Output the (X, Y) coordinate of the center of the cell containing the given text.  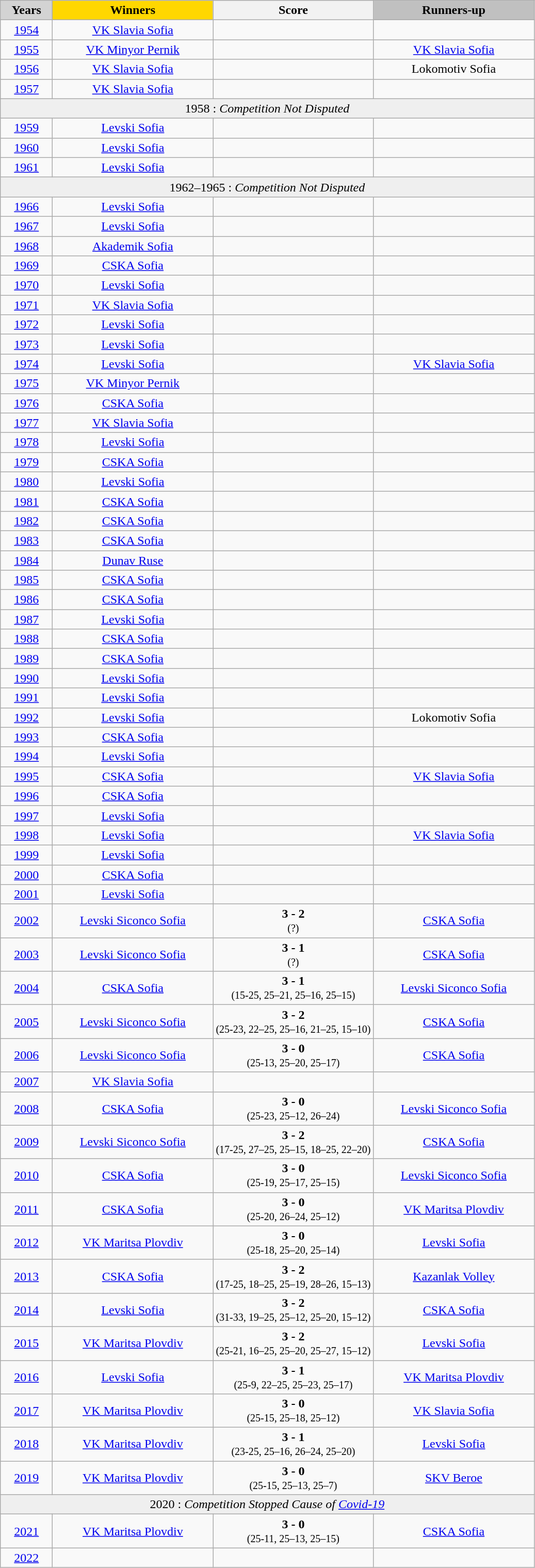
1966 (27, 206)
1993 (27, 737)
2018 (27, 1444)
1990 (27, 678)
3 - 0(25-15, 25–13, 25–7) (293, 1478)
2008 (27, 1109)
3 - 0(25-23, 25–12, 26–24) (293, 1109)
1996 (27, 796)
1955 (27, 50)
2016 (27, 1377)
1988 (27, 639)
1960 (27, 148)
1994 (27, 757)
Dunav Ruse (133, 560)
1977 (27, 423)
2022 (27, 1558)
2012 (27, 1243)
1976 (27, 403)
1961 (27, 167)
1958 : Competition Not Disputed (267, 108)
1981 (27, 501)
1973 (27, 344)
2001 (27, 894)
2006 (27, 1055)
2014 (27, 1310)
2021 (27, 1531)
1989 (27, 659)
2009 (27, 1142)
1983 (27, 540)
2005 (27, 1022)
3 - 2(31-33, 19–25, 25–12, 25–20, 15–12) (293, 1310)
2015 (27, 1343)
3 - 0(25-15, 25–18, 25–12) (293, 1411)
3 - 2(25-23, 22–25, 25–16, 21–25, 15–10) (293, 1022)
1975 (27, 383)
2004 (27, 988)
2017 (27, 1411)
3 - 1(15-25, 25–21, 25–16, 25–15) (293, 988)
1987 (27, 619)
2020 : Competition Stopped Cause of Covid-19 (267, 1505)
3 - 1(23-25, 25–16, 26–24, 25–20) (293, 1444)
1959 (27, 128)
1992 (27, 717)
1986 (27, 600)
SKV Beroe (454, 1478)
Kazanlak Volley (454, 1276)
2011 (27, 1209)
1957 (27, 89)
1971 (27, 305)
2019 (27, 1478)
3 - 0(25-20, 26–24, 25–12) (293, 1209)
1967 (27, 226)
1970 (27, 285)
1984 (27, 560)
2003 (27, 955)
2002 (27, 921)
3 - 1(25-9, 22–25, 25–23, 25–17) (293, 1377)
3 - 0(25-19, 25–17, 25–15) (293, 1176)
1972 (27, 325)
1999 (27, 855)
1974 (27, 364)
2007 (27, 1082)
3 - 0(25-13, 25–20, 25–17) (293, 1055)
1997 (27, 815)
2000 (27, 875)
1954 (27, 30)
3 - 2(25-21, 16–25, 25–20, 25–27, 15–12) (293, 1343)
1980 (27, 482)
Score (293, 10)
Akademik Sofia (133, 246)
Runners-up (454, 10)
1998 (27, 835)
1982 (27, 521)
2013 (27, 1276)
1968 (27, 246)
1969 (27, 266)
1962–1965 : Competition Not Disputed (267, 187)
1979 (27, 462)
3 - 0(25-18, 25–20, 25–14) (293, 1243)
1991 (27, 698)
3 - 2(?) (293, 921)
Winners (133, 10)
1995 (27, 776)
3 - 2(17-25, 18–25, 25–19, 28–26, 15–13) (293, 1276)
1956 (27, 69)
3 - 0(25-11, 25–13, 25–15) (293, 1531)
3 - 1(?) (293, 955)
1978 (27, 442)
1985 (27, 580)
3 - 2(17-25, 27–25, 25–15, 18–25, 22–20) (293, 1142)
2010 (27, 1176)
Years (27, 10)
